Extract the [X, Y] coordinate from the center of the cell holding the provided text.  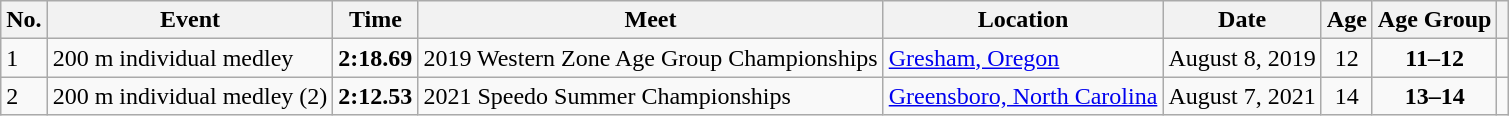
August 7, 2021 [1242, 96]
Location [1023, 20]
2:12.53 [376, 96]
1 [24, 58]
2:18.69 [376, 58]
Meet [650, 20]
Gresham, Oregon [1023, 58]
Time [376, 20]
Event [190, 20]
200 m individual medley (2) [190, 96]
2019 Western Zone Age Group Championships [650, 58]
Age [1346, 20]
13–14 [1434, 96]
11–12 [1434, 58]
Date [1242, 20]
12 [1346, 58]
14 [1346, 96]
2021 Speedo Summer Championships [650, 96]
2 [24, 96]
No. [24, 20]
Age Group [1434, 20]
200 m individual medley [190, 58]
Greensboro, North Carolina [1023, 96]
August 8, 2019 [1242, 58]
